Find where the given text appears and provide that cell's center as (X, Y) coordinate. 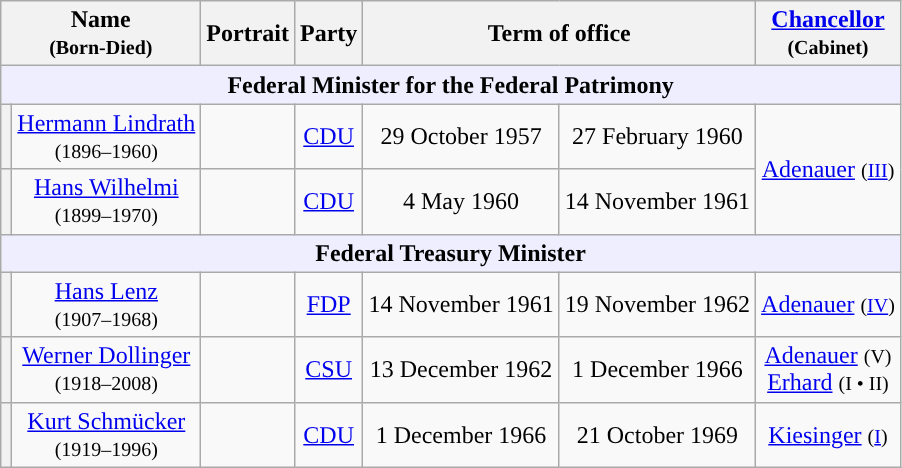
Hans Wilhelmi(1899–1970) (106, 202)
Adenauer (III) (828, 169)
Kurt Schmücker(1919–1996) (106, 434)
29 October 1957 (461, 136)
Party (328, 34)
21 October 1969 (657, 434)
27 February 1960 (657, 136)
Name(Born-Died) (101, 34)
Federal Minister for the Federal Patrimony (451, 85)
Federal Treasury Minister (451, 253)
FDP (328, 304)
Hans Lenz(1907–1968) (106, 304)
Term of office (560, 34)
Adenauer (V) Erhard (I • II) (828, 370)
Adenauer (IV) (828, 304)
Werner Dollinger(1918–2008) (106, 370)
19 November 1962 (657, 304)
CSU (328, 370)
13 December 1962 (461, 370)
Hermann Lindrath(1896–1960) (106, 136)
4 May 1960 (461, 202)
Kiesinger (I) (828, 434)
Portrait (248, 34)
Chancellor(Cabinet) (828, 34)
